Find where the given text appears and provide that cell's center as (x, y) coordinate. 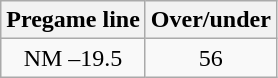
Over/under (210, 20)
NM –19.5 (74, 58)
Pregame line (74, 20)
56 (210, 58)
